Identify which cell holds the provided text, then report its (x, y) central coordinate. 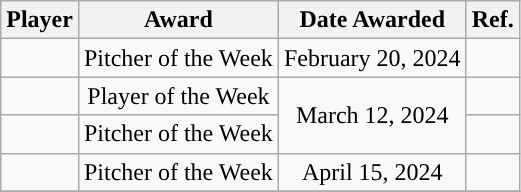
Player of the Week (178, 96)
Ref. (492, 20)
Player (40, 20)
February 20, 2024 (372, 58)
April 15, 2024 (372, 172)
Award (178, 20)
March 12, 2024 (372, 115)
Date Awarded (372, 20)
